Find where the given text appears and provide that cell's center as [X, Y] coordinate. 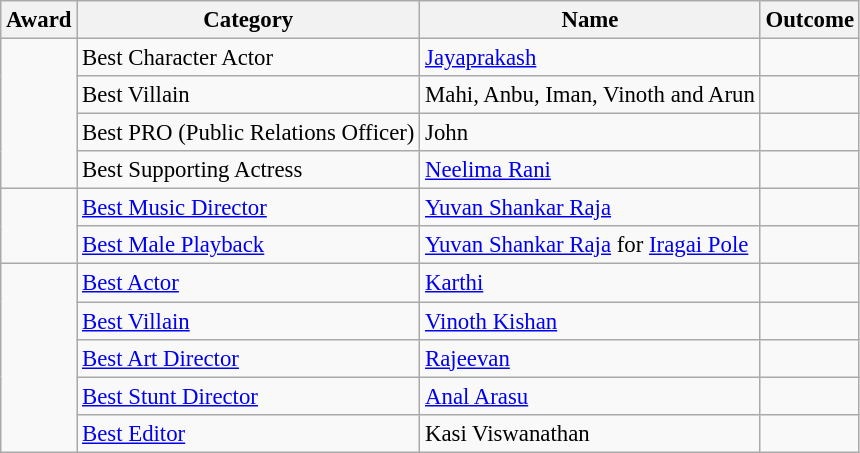
Best Stunt Director [248, 396]
Yuvan Shankar Raja [590, 208]
John [590, 133]
Best Supporting Actress [248, 170]
Best PRO (Public Relations Officer) [248, 133]
Award [39, 20]
Best Editor [248, 433]
Name [590, 20]
Yuvan Shankar Raja for Iragai Pole [590, 245]
Rajeevan [590, 358]
Best Art Director [248, 358]
Anal Arasu [590, 396]
Karthi [590, 283]
Best Actor [248, 283]
Best Music Director [248, 208]
Kasi Viswanathan [590, 433]
Jayaprakash [590, 58]
Best Male Playback [248, 245]
Best Character Actor [248, 58]
Outcome [810, 20]
Mahi, Anbu, Iman, Vinoth and Arun [590, 95]
Category [248, 20]
Neelima Rani [590, 170]
Vinoth Kishan [590, 321]
